For the text-containing cell, return its midpoint in (X, Y) coordinate format. 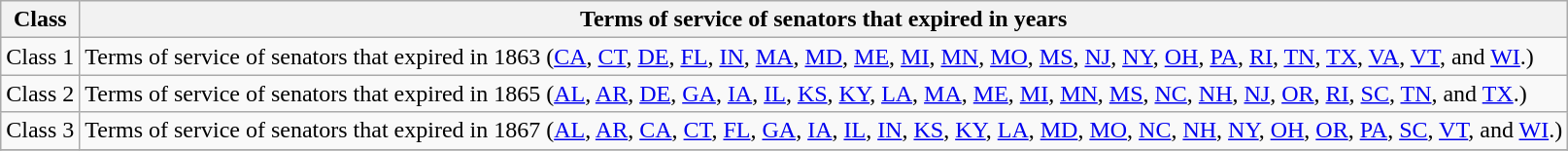
Terms of service of senators that expired in 1865 (AL, AR, DE, GA, IA, IL, KS, KY, LA, MA, ME, MI, MN, MS, NC, NH, NJ, OR, RI, SC, TN, and TX.) (824, 94)
Terms of service of senators that expired in 1863 (CA, CT, DE, FL, IN, MA, MD, ME, MI, MN, MO, MS, NJ, NY, OH, PA, RI, TN, TX, VA, VT, and WI.) (824, 57)
Class 1 (41, 57)
Terms of service of senators that expired in years (824, 19)
Class (41, 19)
Class 3 (41, 131)
Terms of service of senators that expired in 1867 (AL, AR, CA, CT, FL, GA, IA, IL, IN, KS, KY, LA, MD, MO, NC, NH, NY, OH, OR, PA, SC, VT, and WI.) (824, 131)
Class 2 (41, 94)
